Locate the cell with the specified text and output its (x, y) center coordinate. 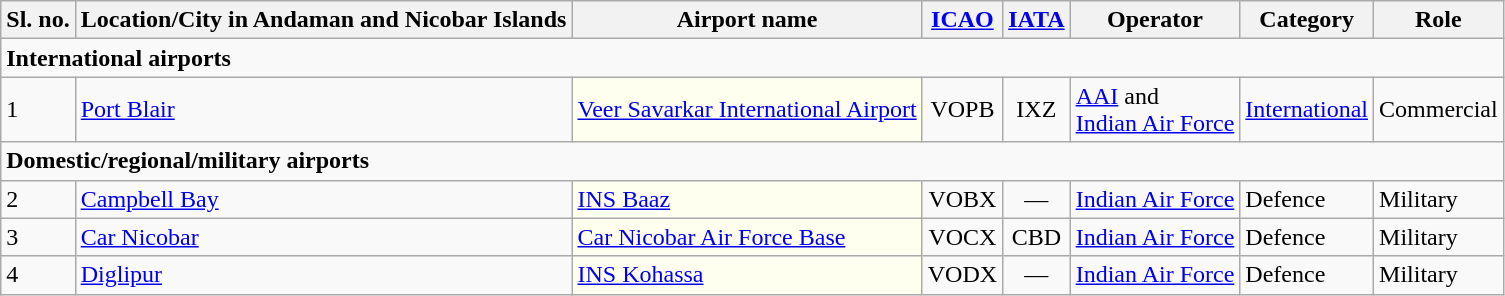
VODX (962, 275)
Port Blair (324, 110)
1 (38, 110)
3 (38, 237)
VOBX (962, 199)
INS Kohassa (747, 275)
Sl. no. (38, 20)
2 (38, 199)
International (1307, 110)
IXZ (1037, 110)
VOCX (962, 237)
Veer Savarkar International Airport (747, 110)
Diglipur (324, 275)
IATA (1037, 20)
Location/City in Andaman and Nicobar Islands (324, 20)
Commercial (1439, 110)
CBD (1037, 237)
Car Nicobar (324, 237)
International airports (752, 58)
Airport name (747, 20)
AAI and Indian Air Force (1155, 110)
INS Baaz (747, 199)
Domestic/regional/military airports (752, 161)
Operator (1155, 20)
ICAO (962, 20)
4 (38, 275)
Car Nicobar Air Force Base (747, 237)
Role (1439, 20)
VOPB (962, 110)
Campbell Bay (324, 199)
Category (1307, 20)
